Determine the (x, y) coordinate at the center of the cell enclosing the given text.  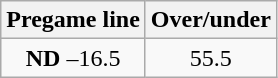
55.5 (210, 58)
Pregame line (74, 20)
Over/under (210, 20)
ND –16.5 (74, 58)
